Determine the [x, y] coordinate at the center of the cell enclosing the given text.  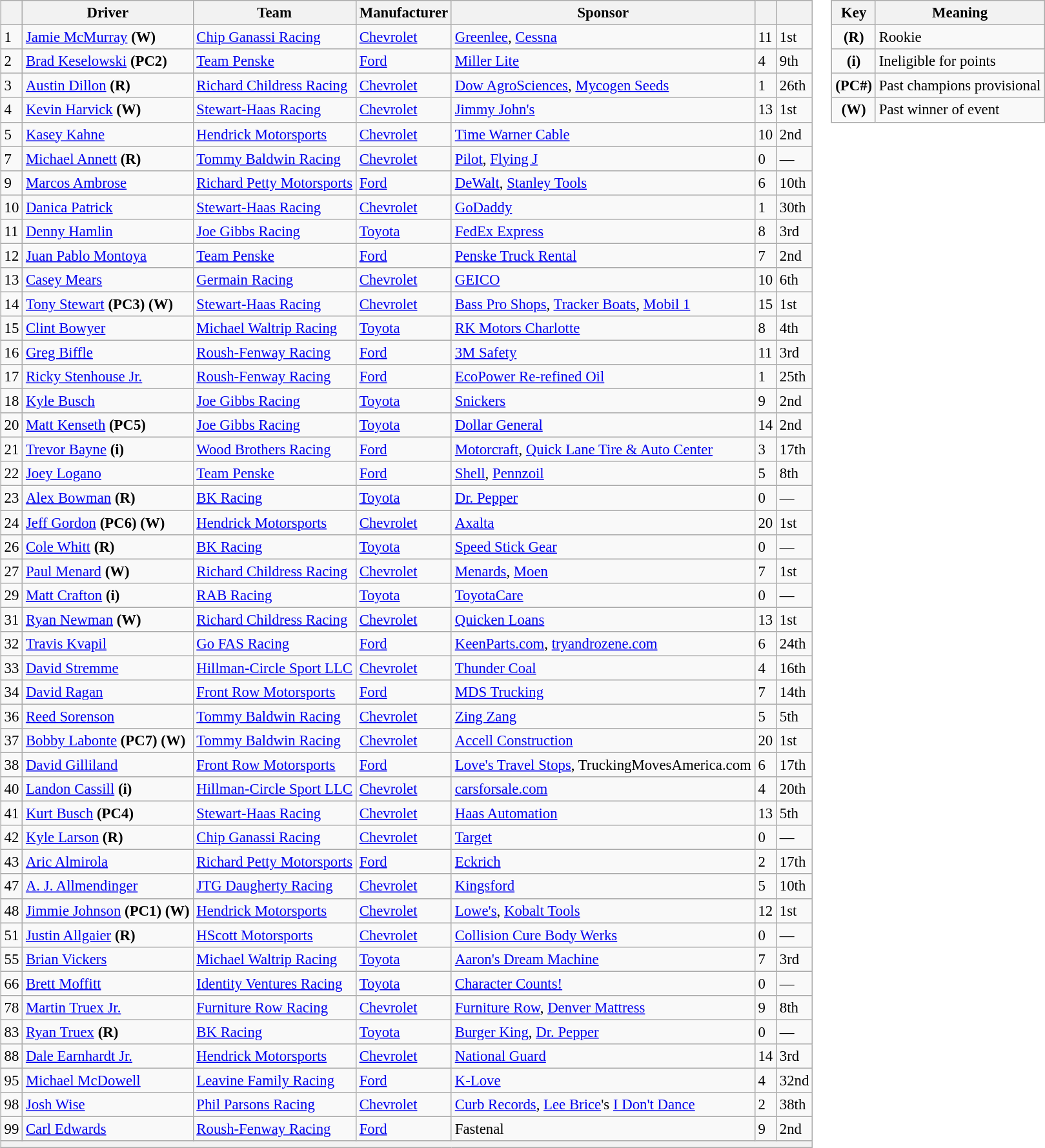
83 [12, 1032]
Danica Patrick [108, 207]
Joey Logano [108, 474]
Juan Pablo Montoya [108, 256]
51 [12, 935]
24th [794, 643]
21 [12, 450]
29 [12, 595]
Aric Almirola [108, 862]
Love's Travel Stops, TruckingMovesAmerica.com [603, 765]
99 [12, 1129]
Michael Annett (R) [108, 159]
(PC#) [854, 86]
Brett Moffitt [108, 983]
26 [12, 547]
Paul Menard (W) [108, 571]
Kyle Larson (R) [108, 838]
MDS Trucking [603, 692]
Eckrich [603, 862]
Jamie McMurray (W) [108, 37]
Travis Kvapil [108, 643]
Josh Wise [108, 1105]
Team [274, 13]
Leavine Family Racing [274, 1080]
Furniture Row, Denver Mattress [603, 1007]
FedEx Express [603, 231]
23 [12, 498]
Key [854, 13]
Ryan Newman (W) [108, 619]
Speed Stick Gear [603, 547]
National Guard [603, 1056]
Identity Ventures Racing [274, 983]
Jimmy John's [603, 110]
Miller Lite [603, 61]
40 [12, 789]
Axalta [603, 522]
Past winner of event [959, 110]
Curb Records, Lee Brice's I Don't Dance [603, 1105]
Dr. Pepper [603, 498]
Shell, Pennzoil [603, 474]
Martin Truex Jr. [108, 1007]
Kingsford [603, 886]
Bass Pro Shops, Tracker Boats, Mobil 1 [603, 304]
27 [12, 571]
(i) [854, 61]
Go FAS Racing [274, 643]
GoDaddy [603, 207]
Michael McDowell [108, 1080]
24 [12, 522]
(W) [854, 110]
HScott Motorsports [274, 935]
Fastenal [603, 1129]
RAB Racing [274, 595]
DeWalt, Stanley Tools [603, 183]
Jeff Gordon (PC6) (W) [108, 522]
Zing Zang [603, 716]
Penske Truck Rental [603, 256]
Brad Keselowski (PC2) [108, 61]
47 [12, 886]
Character Counts! [603, 983]
A. J. Allmendinger [108, 886]
Kevin Harvick (W) [108, 110]
Manufacturer [403, 13]
95 [12, 1080]
Dale Earnhardt Jr. [108, 1056]
Menards, Moen [603, 571]
David Ragan [108, 692]
Meaning [959, 13]
48 [12, 911]
Motorcraft, Quick Lane Tire & Auto Center [603, 450]
Dollar General [603, 425]
43 [12, 862]
RK Motors Charlotte [603, 328]
ToyotaCare [603, 595]
Denny Hamlin [108, 231]
Target [603, 838]
38th [794, 1105]
66 [12, 983]
Pilot, Flying J [603, 159]
Matt Crafton (i) [108, 595]
33 [12, 668]
37 [12, 741]
18 [12, 401]
Snickers [603, 401]
9th [794, 61]
Lowe's, Kobalt Tools [603, 911]
Thunder Coal [603, 668]
31 [12, 619]
KeenParts.com, tryandrozene.com [603, 643]
Bobby Labonte (PC7) (W) [108, 741]
36 [12, 716]
Landon Cassill (i) [108, 789]
Furniture Row Racing [274, 1007]
JTG Daugherty Racing [274, 886]
Ineligible for points [959, 61]
Cole Whitt (R) [108, 547]
Kasey Kahne [108, 134]
25th [794, 377]
Clint Bowyer [108, 328]
Carl Edwards [108, 1129]
David Gilliland [108, 765]
30th [794, 207]
3M Safety [603, 352]
K-Love [603, 1080]
16th [794, 668]
Accell Construction [603, 741]
41 [12, 814]
Sponsor [603, 13]
20th [794, 789]
Austin Dillon (R) [108, 86]
55 [12, 959]
Jimmie Johnson (PC1) (W) [108, 911]
26th [794, 86]
(R) [854, 37]
Reed Sorenson [108, 716]
42 [12, 838]
Past champions provisional [959, 86]
32nd [794, 1080]
Rookie [959, 37]
14th [794, 692]
34 [12, 692]
Ricky Stenhouse Jr. [108, 377]
Justin Allgaier (R) [108, 935]
Kyle Busch [108, 401]
EcoPower Re-refined Oil [603, 377]
17 [12, 377]
78 [12, 1007]
32 [12, 643]
4th [794, 328]
Greg Biffle [108, 352]
Phil Parsons Racing [274, 1105]
carsforsale.com [603, 789]
Marcos Ambrose [108, 183]
David Stremme [108, 668]
Haas Automation [603, 814]
Trevor Bayne (i) [108, 450]
Wood Brothers Racing [274, 450]
Quicken Loans [603, 619]
Ryan Truex (R) [108, 1032]
38 [12, 765]
98 [12, 1105]
Dow AgroSciences, Mycogen Seeds [603, 86]
Aaron's Dream Machine [603, 959]
Collision Cure Body Werks [603, 935]
Time Warner Cable [603, 134]
22 [12, 474]
6th [794, 280]
Matt Kenseth (PC5) [108, 425]
Casey Mears [108, 280]
Greenlee, Cessna [603, 37]
Driver [108, 13]
Germain Racing [274, 280]
Kurt Busch (PC4) [108, 814]
GEICO [603, 280]
16 [12, 352]
Burger King, Dr. Pepper [603, 1032]
Brian Vickers [108, 959]
Alex Bowman (R) [108, 498]
88 [12, 1056]
Tony Stewart (PC3) (W) [108, 304]
